Determine the (x, y) coordinate at the center of the cell enclosing the given text.  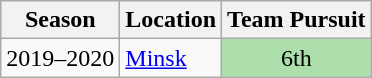
Team Pursuit (297, 20)
2019–2020 (60, 58)
6th (297, 58)
Location (171, 20)
Season (60, 20)
Minsk (171, 58)
